Scan for the cell matching the given text and deliver its (x, y) coordinate at center. 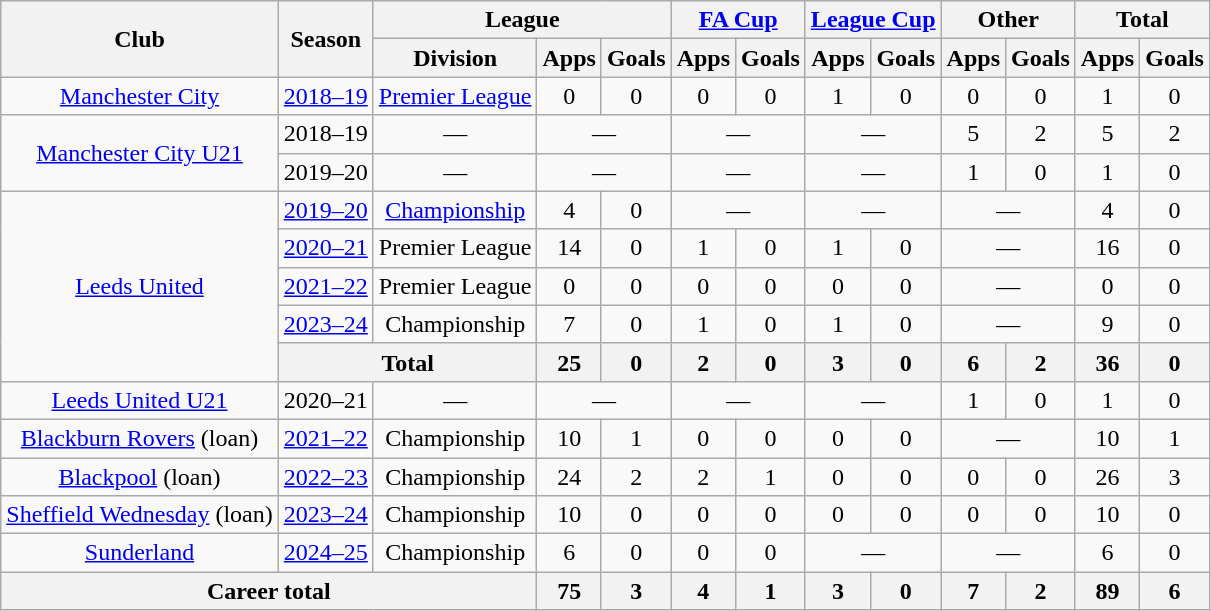
26 (1107, 477)
Blackburn Rovers (loan) (140, 438)
Leeds United (140, 286)
9 (1107, 324)
Season (326, 39)
Division (455, 58)
Sunderland (140, 553)
16 (1107, 248)
Other (1008, 20)
Blackpool (loan) (140, 477)
75 (569, 591)
25 (569, 362)
League (522, 20)
Sheffield Wednesday (loan) (140, 515)
89 (1107, 591)
Manchester City (140, 96)
Club (140, 39)
24 (569, 477)
36 (1107, 362)
League Cup (873, 20)
Manchester City U21 (140, 153)
Leeds United U21 (140, 400)
FA Cup (738, 20)
Career total (269, 591)
2022–23 (326, 477)
14 (569, 248)
2024–25 (326, 553)
